Extract the (X, Y) coordinate from the center of the cell holding the provided text.  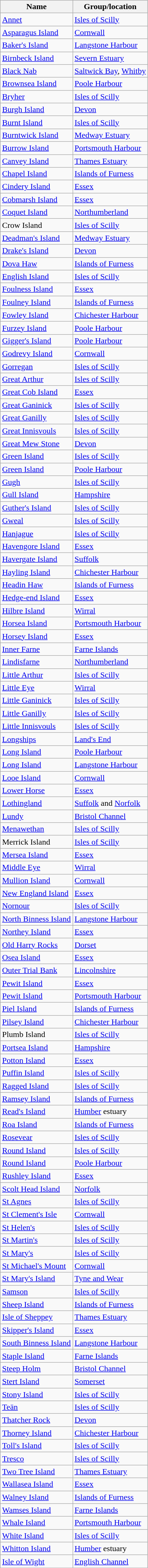
Dorset (110, 945)
Lincolnshire (110, 970)
Great Ganilly (37, 418)
Godrevy Island (37, 353)
Mullion Island (37, 880)
Somerset (110, 1381)
Ramsey Island (37, 1099)
Group/location (110, 7)
Lundy (37, 816)
Osea Island (37, 957)
Burntwick Island (37, 135)
Menawethan (37, 829)
Asparagus Island (37, 32)
Little Innisvouls (37, 726)
Rosevear (37, 1137)
Hanjague (37, 533)
Wallasea Island (37, 1484)
Great Ganinick (37, 405)
Rushley Island (37, 1176)
Read's Island (37, 1112)
Annet (37, 20)
Wamses Island (37, 1510)
Horsey Island (37, 636)
Foulness Island (37, 289)
Pilsey Island (37, 1022)
Thatcher Rock (37, 1420)
Great Innisvouls (37, 431)
Canvey Island (37, 161)
Longships (37, 739)
New England Island (37, 893)
North Binness Island (37, 919)
Great Arthur (37, 379)
Foulney Island (37, 302)
Black Nab (37, 71)
Mersea Island (37, 855)
Burrow Island (37, 148)
English Channel (110, 1561)
Drake's Island (37, 251)
Burgh Island (37, 109)
South Binness Island (37, 1343)
Havengore Island (37, 546)
Hayling Island (37, 572)
Outer Trial Bank (37, 970)
Coquet Island (37, 212)
Plumb Island (37, 1035)
Stony Island (37, 1394)
Sheep Island (37, 1304)
Staple Island (37, 1356)
Great Mew Stone (37, 444)
Baker's Island (37, 45)
Cindery Island (37, 187)
Walney Island (37, 1497)
Suffolk (110, 559)
Great Cob Island (37, 392)
Gigger's Island (37, 341)
Deadman's Island (37, 238)
Birnbeck Island (37, 58)
St Mary's Island (37, 1279)
Puffin Island (37, 1073)
Potton Island (37, 1060)
Looe Island (37, 777)
Stert Island (37, 1381)
Two Tree Island (37, 1471)
Severn Estuary (110, 58)
St Clement's Isle (37, 1215)
Dova Haw (37, 264)
Skipper's Island (37, 1330)
Hedge-end Island (37, 598)
Tyne and Wear (110, 1279)
Guther's Island (37, 508)
Burnt Island (37, 122)
Lothingland (37, 803)
Samson (37, 1292)
Furzey Island (37, 328)
Suffolk and Norfolk (110, 803)
Whale Island (37, 1523)
Gugh (37, 482)
Norfolk (110, 1189)
White Island (37, 1536)
Lindisfarne (37, 662)
Little Arthur (37, 675)
Little Eye (37, 688)
Ragged Island (37, 1086)
Portsea Island (37, 1047)
Hilbre Island (37, 611)
Northey Island (37, 932)
Chapel Island (37, 174)
Gorregan (37, 366)
Inner Farne (37, 649)
St Mary's (37, 1253)
Middle Eye (37, 868)
Steep Holm (37, 1368)
Little Ganilly (37, 713)
English Island (37, 276)
Merrick Island (37, 842)
St Helen's (37, 1227)
Isle of Sheppey (37, 1317)
Land's End (110, 739)
Gweal (37, 521)
Lower Horse (37, 791)
Gull Island (37, 495)
Scolt Head Island (37, 1189)
Little Ganinick (37, 700)
Teän (37, 1407)
Brownsea Island (37, 84)
Toll's Island (37, 1446)
Roa Island (37, 1124)
St Michael's Mount (37, 1266)
St Martin's (37, 1240)
Whitton Island (37, 1548)
Havergate Island (37, 559)
Crow Island (37, 225)
Bryher (37, 97)
Thorney Island (37, 1433)
Name (37, 7)
Headin Haw (37, 585)
Tresco (37, 1459)
Nornour (37, 906)
Old Harry Rocks (37, 945)
St Agnes (37, 1202)
Fowley Island (37, 315)
Horsea Island (37, 623)
Piel Island (37, 1009)
Isle of Wight (37, 1561)
Cobmarsh Island (37, 200)
Saltwick Bay, Whitby (110, 71)
